Detect which cell encompasses the target text, then output its (X, Y) center coordinate. 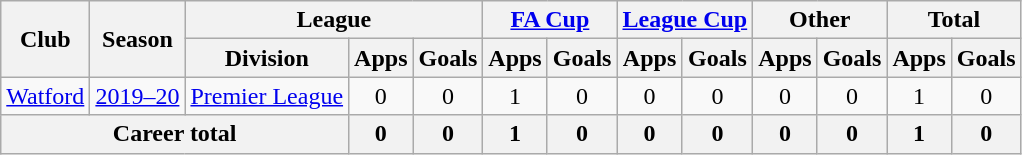
Club (46, 39)
Career total (175, 134)
Other (820, 20)
Watford (46, 96)
Season (138, 39)
Division (267, 58)
2019–20 (138, 96)
FA Cup (550, 20)
Total (954, 20)
League Cup (685, 20)
Premier League (267, 96)
League (334, 20)
